Search for the cell housing the specified text and yield its [x, y] center coordinate. 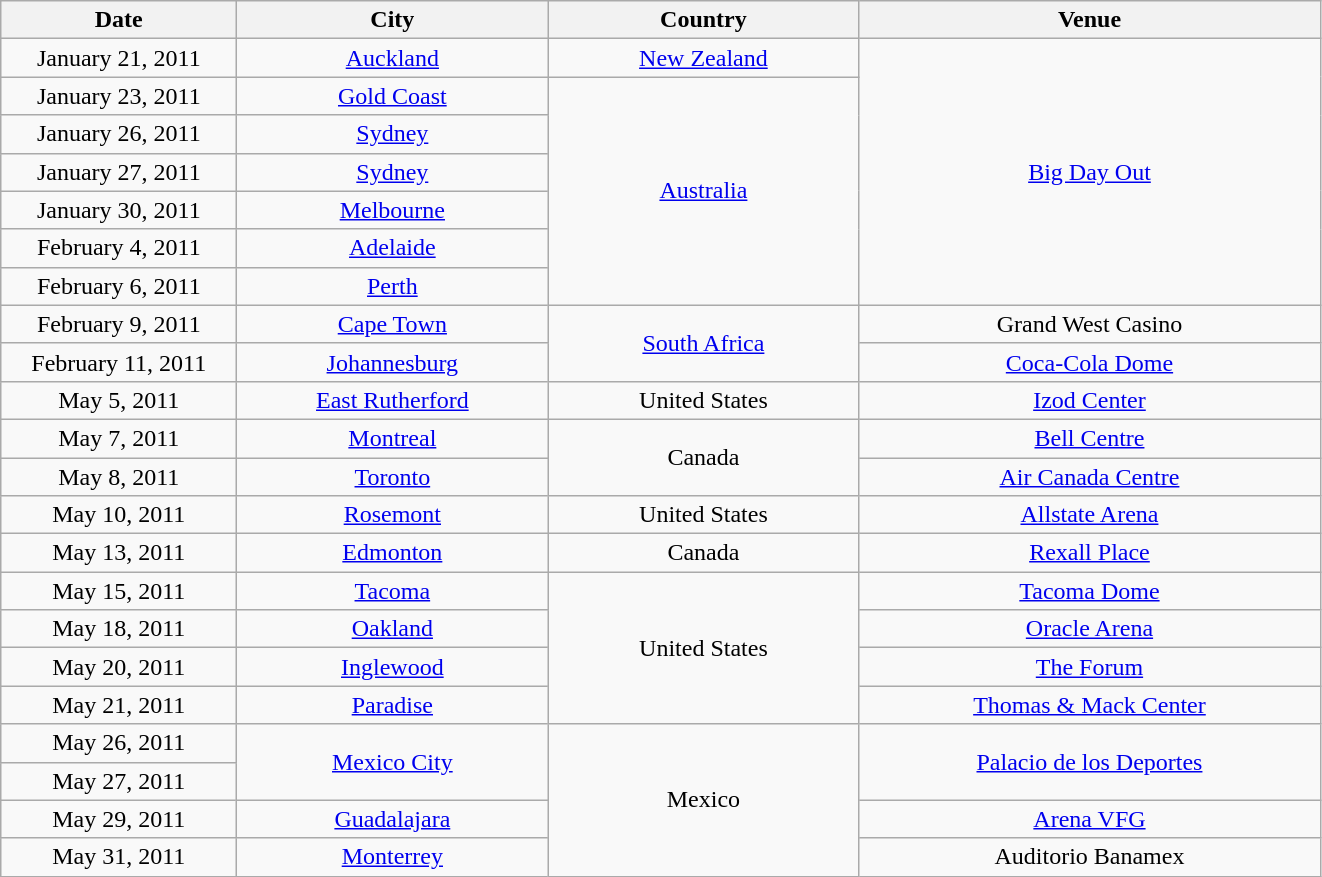
Tacoma Dome [1090, 591]
Rosemont [392, 515]
Johannesburg [392, 362]
Izod Center [1090, 400]
New Zealand [704, 58]
East Rutherford [392, 400]
Rexall Place [1090, 553]
May 20, 2011 [119, 667]
May 13, 2011 [119, 553]
Auditorio Banamex [1090, 857]
Monterrey [392, 857]
Coca-Cola Dome [1090, 362]
May 21, 2011 [119, 705]
Allstate Arena [1090, 515]
Thomas & Mack Center [1090, 705]
Perth [392, 286]
February 9, 2011 [119, 324]
Date [119, 20]
Palacio de los Deportes [1090, 762]
January 30, 2011 [119, 210]
Edmonton [392, 553]
The Forum [1090, 667]
Mexico City [392, 762]
Melbourne [392, 210]
Australia [704, 191]
Tacoma [392, 591]
May 10, 2011 [119, 515]
Cape Town [392, 324]
May 31, 2011 [119, 857]
Mexico [704, 800]
May 7, 2011 [119, 438]
January 27, 2011 [119, 172]
May 15, 2011 [119, 591]
Arena VFG [1090, 819]
May 5, 2011 [119, 400]
Air Canada Centre [1090, 477]
Paradise [392, 705]
Montreal [392, 438]
Adelaide [392, 248]
Guadalajara [392, 819]
May 26, 2011 [119, 743]
Oakland [392, 629]
Venue [1090, 20]
Oracle Arena [1090, 629]
February 4, 2011 [119, 248]
May 29, 2011 [119, 819]
May 27, 2011 [119, 781]
Big Day Out [1090, 172]
City [392, 20]
January 23, 2011 [119, 96]
Inglewood [392, 667]
May 18, 2011 [119, 629]
Gold Coast [392, 96]
Toronto [392, 477]
February 11, 2011 [119, 362]
Bell Centre [1090, 438]
May 8, 2011 [119, 477]
Grand West Casino [1090, 324]
South Africa [704, 343]
Auckland [392, 58]
February 6, 2011 [119, 286]
Country [704, 20]
January 26, 2011 [119, 134]
January 21, 2011 [119, 58]
